Search for the cell housing the specified text and yield its (x, y) center coordinate. 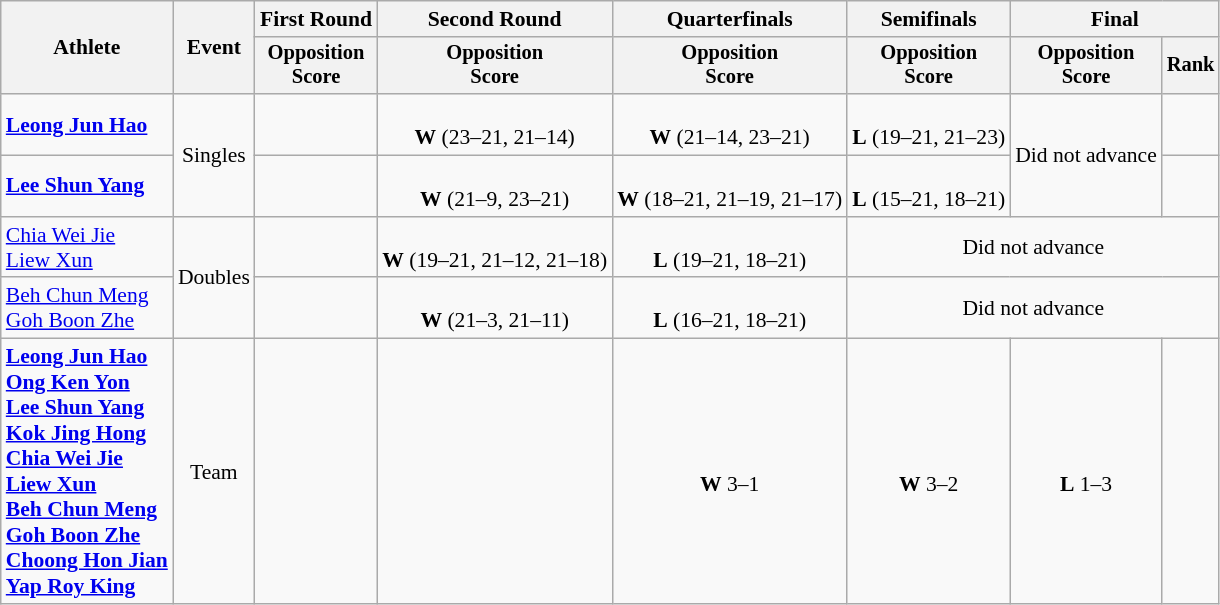
W (18–21, 21–19, 21–17) (730, 186)
W (21–14, 23–21) (730, 124)
L (19–21, 21–23) (928, 124)
L (15–21, 18–21) (928, 186)
W 3–2 (928, 472)
Singles (214, 155)
W 3–1 (730, 472)
Doubles (214, 278)
W (23–21, 21–14) (494, 124)
W (21–9, 23–21) (494, 186)
Lee Shun Yang (87, 186)
Final (1114, 19)
First Round (316, 19)
W (19–21, 21–12, 21–18) (494, 248)
Quarterfinals (730, 19)
Second Round (494, 19)
Leong Jun Hao (87, 124)
Leong Jun HaoOng Ken YonLee Shun YangKok Jing HongChia Wei JieLiew XunBeh Chun MengGoh Boon ZheChoong Hon JianYap Roy King (87, 472)
L (19–21, 18–21) (730, 248)
Team (214, 472)
Beh Chun MengGoh Boon Zhe (87, 308)
W (21–3, 21–11) (494, 308)
Event (214, 48)
L (16–21, 18–21) (730, 308)
Semifinals (928, 19)
Chia Wei JieLiew Xun (87, 248)
Rank (1191, 66)
Athlete (87, 48)
L 1–3 (1086, 472)
